Find where the given text appears and provide that cell's center as (X, Y) coordinate. 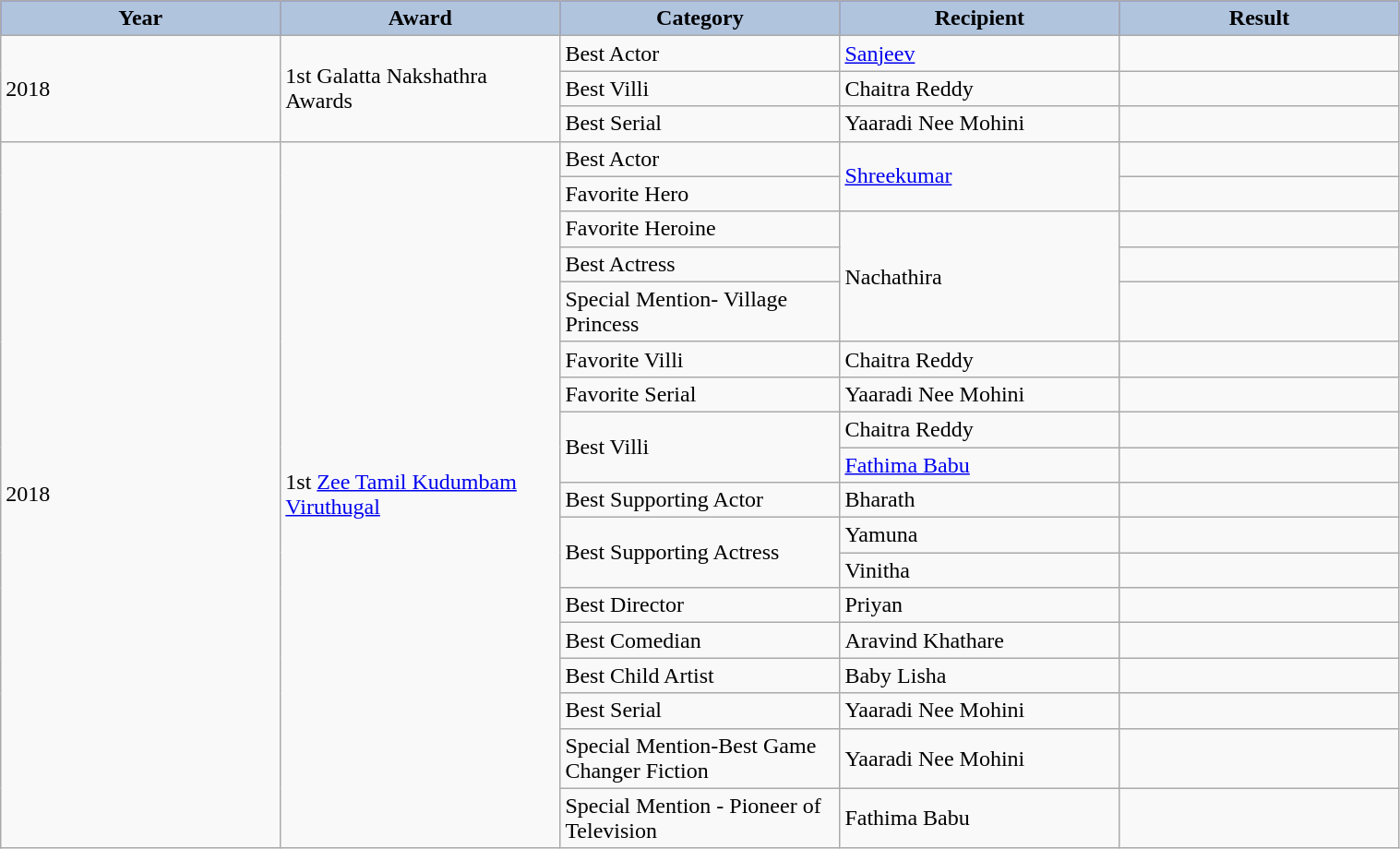
Category (700, 18)
Recipient (980, 18)
Favorite Villi (700, 359)
Shreekumar (980, 176)
Best Director (700, 605)
Special Mention- Village Princess (700, 312)
Bharath (980, 500)
Priyan (980, 605)
Favorite Hero (700, 194)
Best Comedian (700, 640)
Special Mention-Best Game Changer Fiction (700, 759)
Nachathira (980, 277)
Baby Lisha (980, 676)
1st Galatta Nakshathra Awards (421, 89)
Vinitha (980, 570)
Aravind Khathare (980, 640)
Best Actress (700, 264)
Special Mention - Pioneer of Television (700, 818)
Favorite Serial (700, 394)
Result (1259, 18)
Best Child Artist (700, 676)
Yamuna (980, 535)
Sanjeev (980, 54)
Best Supporting Actress (700, 553)
Best Supporting Actor (700, 500)
Award (421, 18)
1st Zee Tamil Kudumbam Viruthugal (421, 495)
Year (140, 18)
Favorite Heroine (700, 229)
